Capture the cell that displays the provided text and extract its [x, y] central coordinate. 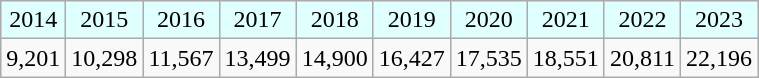
10,298 [104, 58]
2019 [412, 20]
16,427 [412, 58]
2016 [181, 20]
2018 [334, 20]
2022 [642, 20]
9,201 [34, 58]
2023 [720, 20]
17,535 [488, 58]
2017 [258, 20]
14,900 [334, 58]
20,811 [642, 58]
13,499 [258, 58]
11,567 [181, 58]
18,551 [566, 58]
2020 [488, 20]
2014 [34, 20]
2021 [566, 20]
2015 [104, 20]
22,196 [720, 58]
